Output the (X, Y) coordinate of the center of the cell containing the given text.  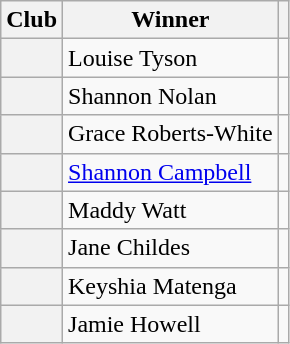
Grace Roberts-White (171, 134)
Shannon Nolan (171, 96)
Louise Tyson (171, 58)
Club (32, 20)
Shannon Campbell (171, 172)
Maddy Watt (171, 210)
Jane Childes (171, 248)
Keyshia Matenga (171, 286)
Winner (171, 20)
Jamie Howell (171, 324)
